Return the [x, y] coordinate for the center point of the cell that contains the specified text.  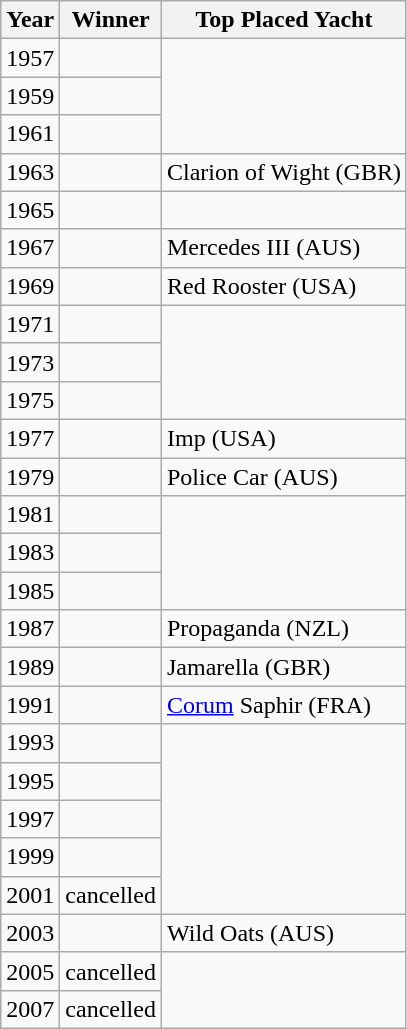
Corum Saphir (FRA) [284, 705]
1963 [30, 172]
1969 [30, 286]
1995 [30, 781]
1961 [30, 134]
Mercedes III (AUS) [284, 248]
2003 [30, 933]
1985 [30, 591]
1971 [30, 324]
1965 [30, 210]
1973 [30, 362]
1957 [30, 58]
1967 [30, 248]
Police Car (AUS) [284, 477]
1959 [30, 96]
Jamarella (GBR) [284, 667]
Year [30, 20]
Propaganda (NZL) [284, 629]
1981 [30, 515]
Wild Oats (AUS) [284, 933]
2005 [30, 971]
Top Placed Yacht [284, 20]
1991 [30, 705]
1993 [30, 743]
Imp (USA) [284, 438]
1987 [30, 629]
Winner [111, 20]
Red Rooster (USA) [284, 286]
1999 [30, 857]
1989 [30, 667]
1979 [30, 477]
1983 [30, 553]
1977 [30, 438]
1997 [30, 819]
2001 [30, 895]
2007 [30, 1009]
Clarion of Wight (GBR) [284, 172]
1975 [30, 400]
